Provide the [X, Y] coordinate of the cell's center where the given text is located.  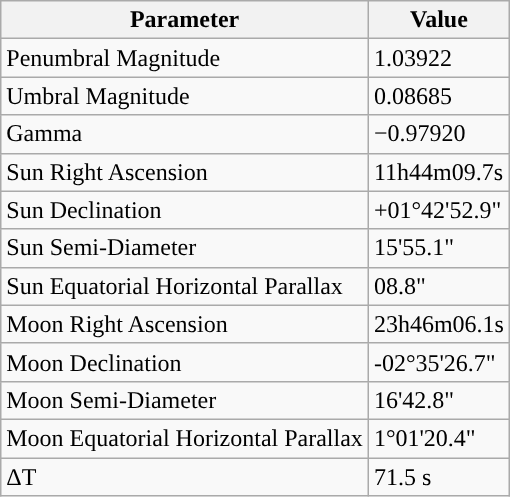
11h44m09.7s [438, 172]
Value [438, 20]
Sun Declination [185, 210]
Moon Equatorial Horizontal Parallax [185, 438]
Umbral Magnitude [185, 96]
Moon Declination [185, 362]
Gamma [185, 134]
Sun Semi-Diameter [185, 248]
-02°35'26.7" [438, 362]
Sun Equatorial Horizontal Parallax [185, 286]
+01°42'52.9" [438, 210]
15'55.1" [438, 248]
71.5 s [438, 477]
Moon Semi-Diameter [185, 400]
Penumbral Magnitude [185, 58]
08.8" [438, 286]
1.03922 [438, 58]
0.08685 [438, 96]
Parameter [185, 20]
16'42.8" [438, 400]
Moon Right Ascension [185, 324]
−0.97920 [438, 134]
Sun Right Ascension [185, 172]
ΔT [185, 477]
1°01'20.4" [438, 438]
23h46m06.1s [438, 324]
